Scan for the cell matching the given text and deliver its [x, y] coordinate at center. 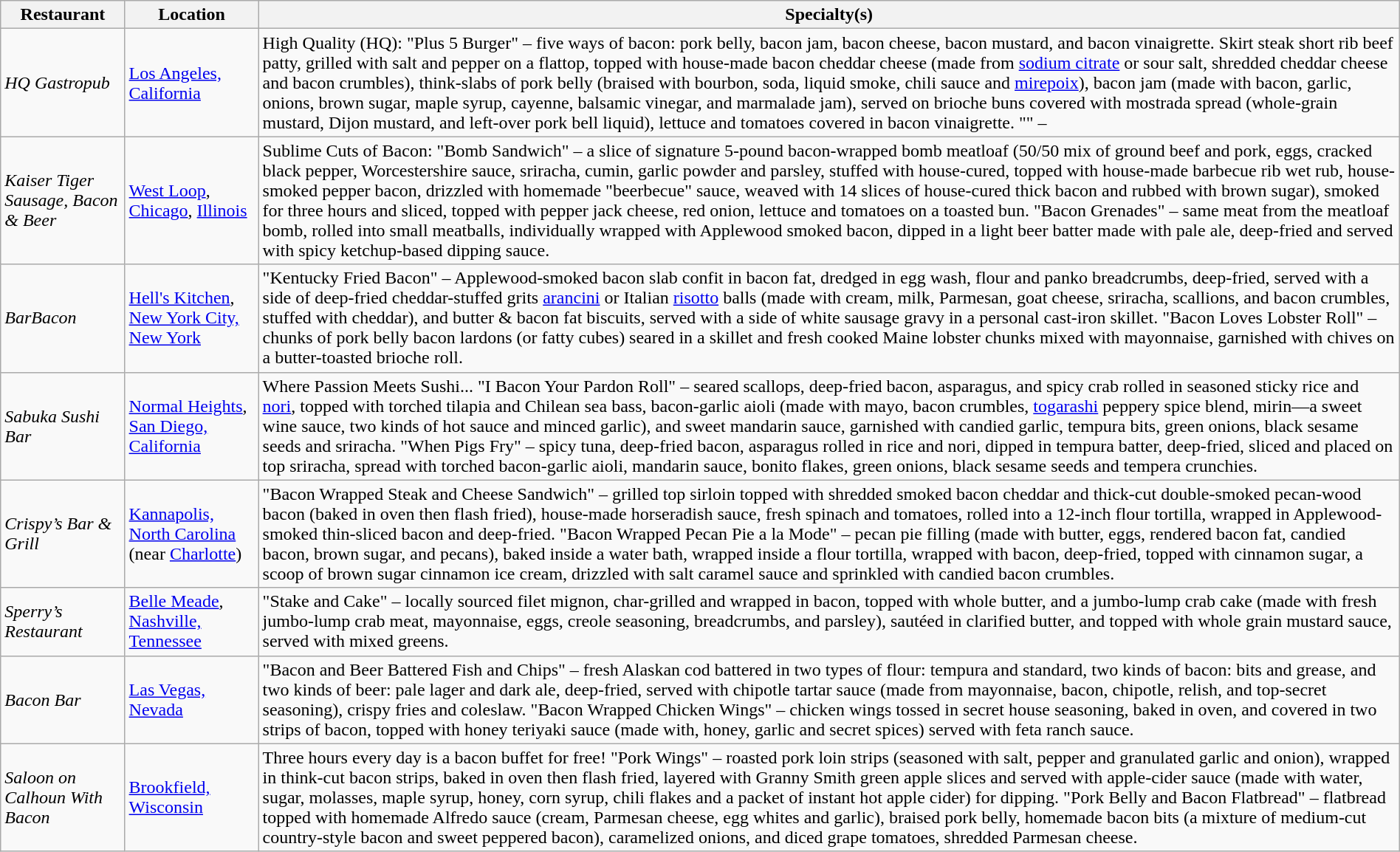
HQ Gastropub [63, 83]
West Loop, Chicago, Illinois [192, 201]
Crispy’s Bar & Grill [63, 534]
Hell's Kitchen, New York City, New York [192, 318]
Sperry’s Restaurant [63, 622]
Brookfield, Wisconsin [192, 797]
Belle Meade, Nashville, Tennessee [192, 622]
Saloon on Calhoun With Bacon [63, 797]
Restaurant [63, 15]
Los Angeles, California [192, 83]
BarBacon [63, 318]
Sabuka Sushi Bar [63, 426]
Normal Heights, San Diego, California [192, 426]
Kaiser Tiger Sausage, Bacon & Beer [63, 201]
Bacon Bar [63, 700]
Las Vegas, Nevada [192, 700]
Specialty(s) [828, 15]
Location [192, 15]
Kannapolis, North Carolina (near Charlotte) [192, 534]
